Search for the cell housing the specified text and yield its (x, y) center coordinate. 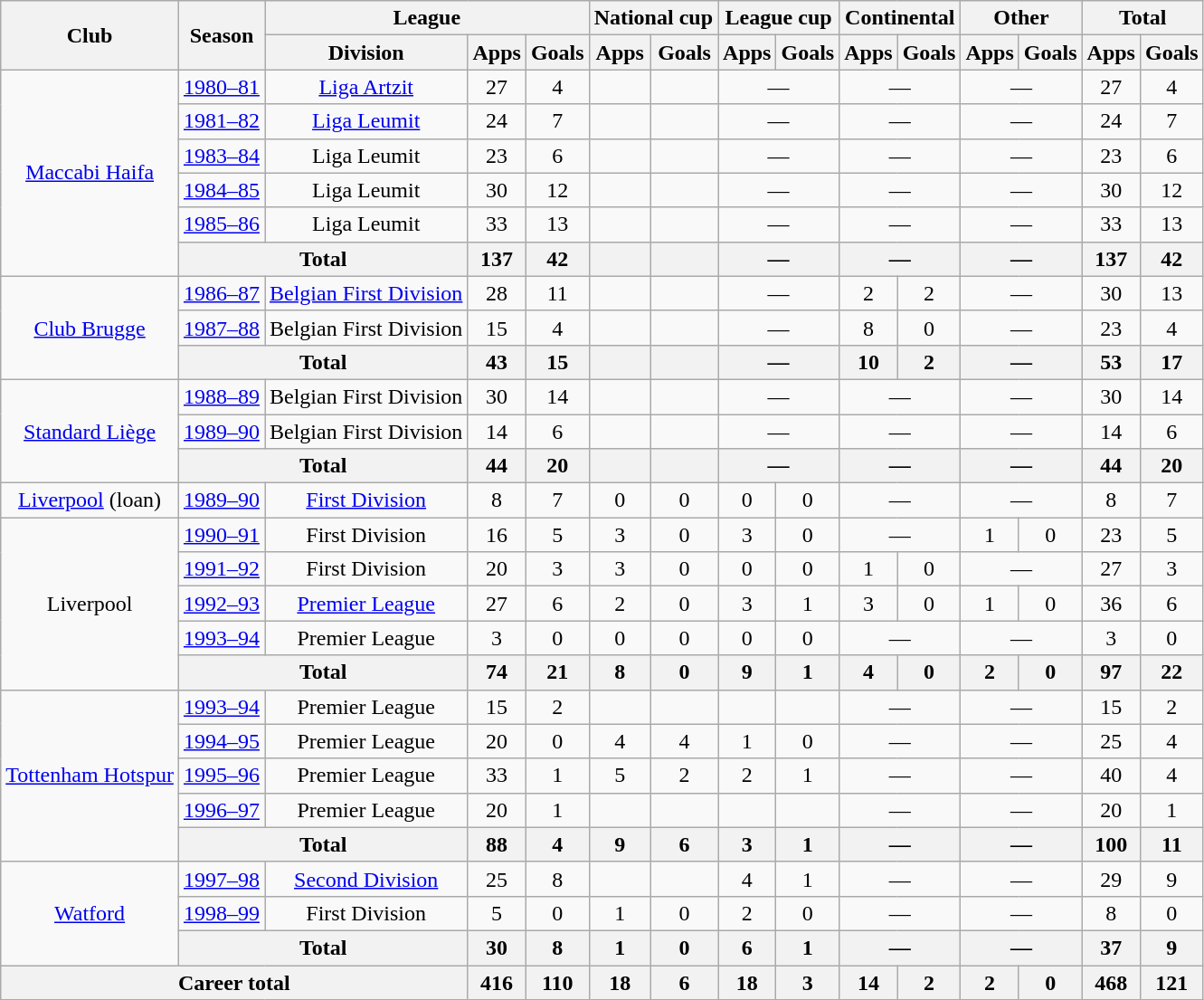
1985–86 (221, 224)
League (427, 18)
1981–82 (221, 121)
36 (1111, 604)
1998–99 (221, 913)
1994–95 (221, 741)
29 (1111, 879)
37 (1111, 948)
16 (497, 535)
1997–98 (221, 879)
10 (868, 362)
110 (557, 982)
Liverpool (90, 604)
1995–96 (221, 776)
Season (221, 35)
88 (497, 844)
22 (1171, 672)
Liverpool (loan) (90, 500)
1984–85 (221, 190)
40 (1111, 776)
Liga Artzit (365, 87)
Other (1021, 18)
97 (1111, 672)
1983–84 (221, 156)
Tottenham Hotspur (90, 776)
Continental (900, 18)
416 (497, 982)
43 (497, 362)
121 (1171, 982)
Maccabi Haifa (90, 173)
1988–89 (221, 396)
Division (365, 52)
100 (1111, 844)
74 (497, 672)
21 (557, 672)
1987–88 (221, 328)
League cup (779, 18)
468 (1111, 982)
53 (1111, 362)
17 (1171, 362)
Watford (90, 913)
Standard Liège (90, 431)
1980–81 (221, 87)
1990–91 (221, 535)
1986–87 (221, 293)
Club Brugge (90, 328)
Club (90, 35)
Second Division (365, 879)
28 (497, 293)
Career total (234, 982)
1996–97 (221, 810)
1991–92 (221, 569)
1992–93 (221, 604)
National cup (653, 18)
